Capture the cell that displays the provided text and extract its [x, y] central coordinate. 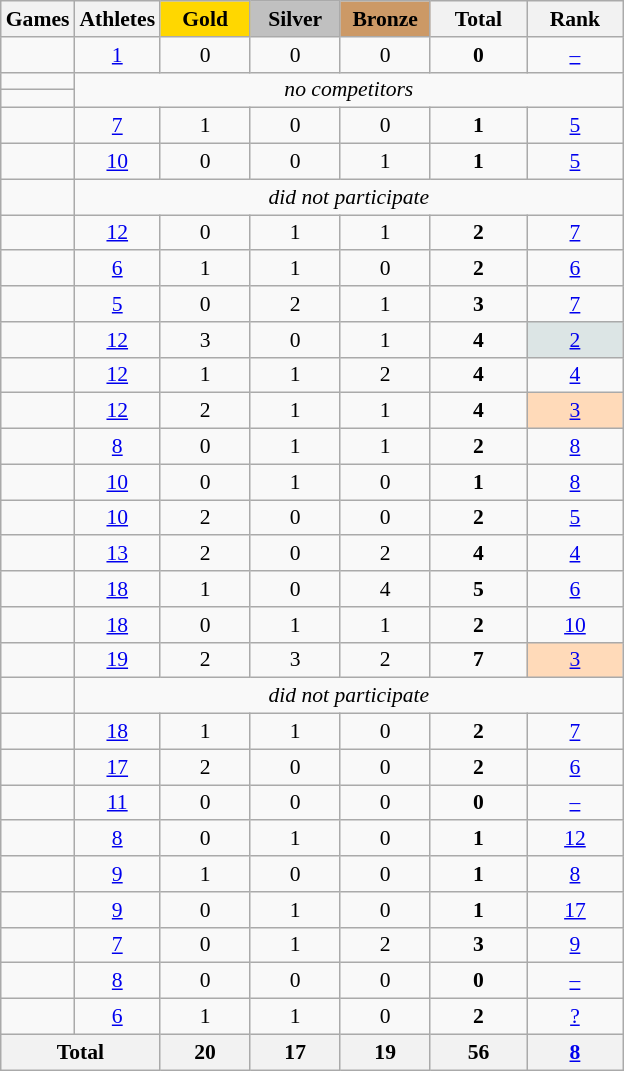
Bronze [385, 19]
20 [205, 1052]
Silver [295, 19]
Games [38, 19]
11 [117, 803]
Athletes [117, 19]
? [576, 1017]
no competitors [348, 90]
Rank [576, 19]
Gold [205, 19]
13 [117, 554]
56 [478, 1052]
